Locate the cell with the specified text and output its (x, y) center coordinate. 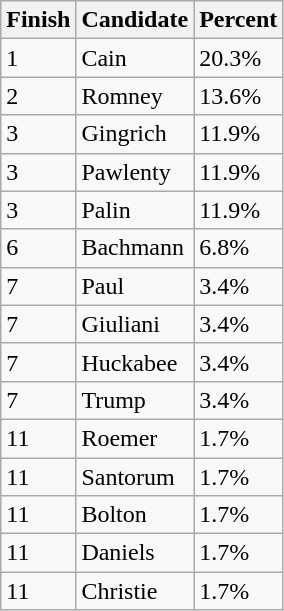
Daniels (135, 553)
Romney (135, 96)
Christie (135, 591)
Pawlenty (135, 172)
1 (38, 58)
Roemer (135, 438)
Trump (135, 400)
Huckabee (135, 362)
Palin (135, 210)
Paul (135, 286)
Cain (135, 58)
Giuliani (135, 324)
20.3% (238, 58)
Gingrich (135, 134)
Percent (238, 20)
Finish (38, 20)
6.8% (238, 248)
Bolton (135, 515)
Bachmann (135, 248)
6 (38, 248)
Candidate (135, 20)
2 (38, 96)
Santorum (135, 477)
13.6% (238, 96)
